Scan for the cell matching the given text and deliver its (X, Y) coordinate at center. 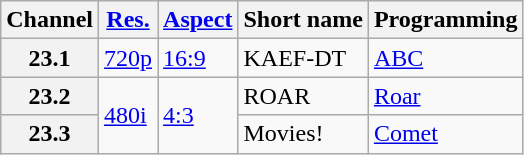
16:9 (198, 58)
Roar (446, 96)
720p (128, 58)
Movies! (303, 134)
Short name (303, 20)
ABC (446, 58)
Comet (446, 134)
Res. (128, 20)
Aspect (198, 20)
23.1 (50, 58)
23.2 (50, 96)
Programming (446, 20)
KAEF-DT (303, 58)
23.3 (50, 134)
Channel (50, 20)
ROAR (303, 96)
4:3 (198, 115)
480i (128, 115)
